From the cell containing the given text, extract its center point as [X, Y] coordinate. 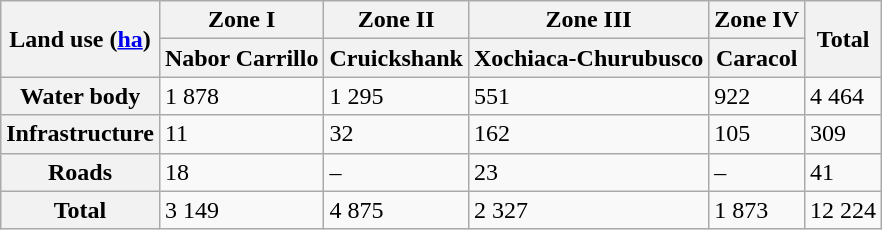
Cruickshank [396, 58]
Zone III [588, 20]
Water body [80, 96]
Caracol [757, 58]
Roads [80, 172]
922 [757, 96]
32 [396, 134]
Zone II [396, 20]
12 224 [844, 210]
Infrastructure [80, 134]
1 878 [242, 96]
Nabor Carrillo [242, 58]
1 295 [396, 96]
551 [588, 96]
1 873 [757, 210]
3 149 [242, 210]
Land use (ha) [80, 39]
162 [588, 134]
4 875 [396, 210]
Zone IV [757, 20]
309 [844, 134]
4 464 [844, 96]
18 [242, 172]
11 [242, 134]
105 [757, 134]
23 [588, 172]
Xochiaca-Churubusco [588, 58]
41 [844, 172]
Zone I [242, 20]
2 327 [588, 210]
